Search for the cell housing the specified text and yield its (X, Y) center coordinate. 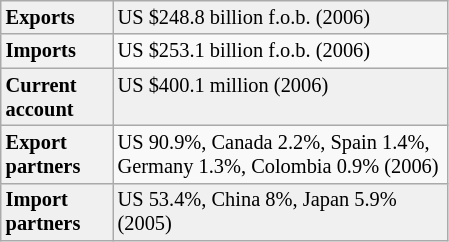
US $400.1 million (2006) (280, 97)
Current account (57, 97)
US 90.9%, Canada 2.2%, Spain 1.4%, Germany 1.3%, Colombia 0.9% (2006) (280, 154)
Export partners (57, 154)
US $248.8 billion f.o.b. (2006) (280, 17)
Imports (57, 51)
Import partners (57, 212)
US $253.1 billion f.o.b. (2006) (280, 51)
US 53.4%, China 8%, Japan 5.9% (2005) (280, 212)
Exports (57, 17)
